Detect which cell encompasses the target text, then output its [x, y] center coordinate. 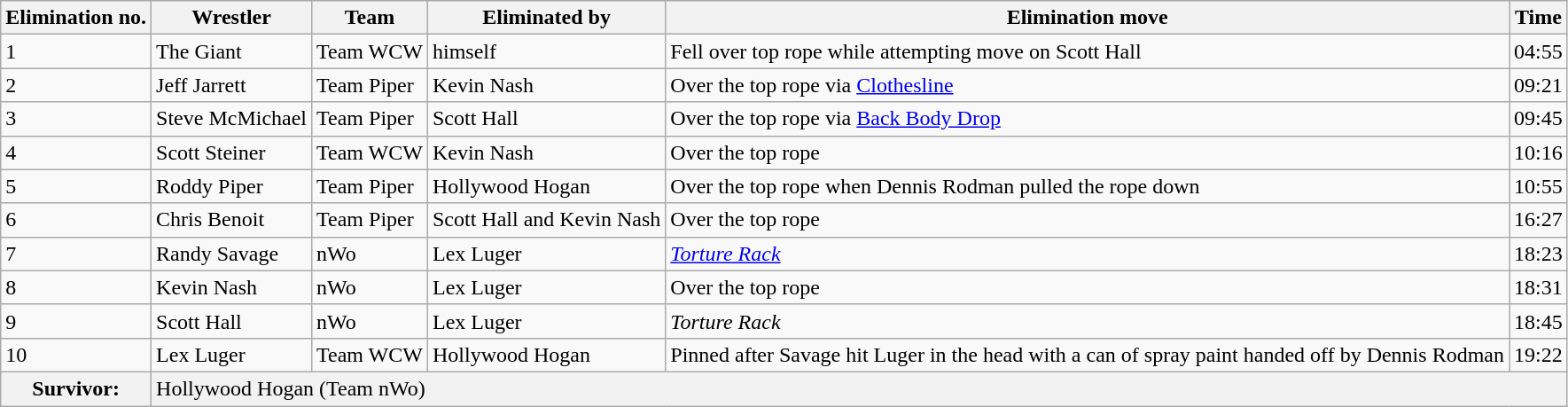
Elimination no. [76, 18]
3 [76, 119]
Scott Hall and Kevin Nash [546, 220]
Hollywood Hogan (Team nWo) [860, 388]
Chris Benoit [232, 220]
10 [76, 355]
8 [76, 287]
5 [76, 186]
Wrestler [232, 18]
Time [1538, 18]
2 [76, 85]
Over the top rope via Back Body Drop [1088, 119]
Elimination move [1088, 18]
16:27 [1538, 220]
Roddy Piper [232, 186]
6 [76, 220]
7 [76, 254]
Over the top rope when Dennis Rodman pulled the rope down [1088, 186]
Team [371, 18]
09:21 [1538, 85]
09:45 [1538, 119]
himself [546, 51]
The Giant [232, 51]
Survivor: [76, 388]
Fell over top rope while attempting move on Scott Hall [1088, 51]
10:16 [1538, 153]
18:45 [1538, 321]
Eliminated by [546, 18]
1 [76, 51]
10:55 [1538, 186]
Over the top rope via Clothesline [1088, 85]
Pinned after Savage hit Luger in the head with a can of spray paint handed off by Dennis Rodman [1088, 355]
18:23 [1538, 254]
Randy Savage [232, 254]
Steve McMichael [232, 119]
04:55 [1538, 51]
Jeff Jarrett [232, 85]
Scott Steiner [232, 153]
19:22 [1538, 355]
4 [76, 153]
9 [76, 321]
18:31 [1538, 287]
